Locate the cell with the specified text and output its [X, Y] center coordinate. 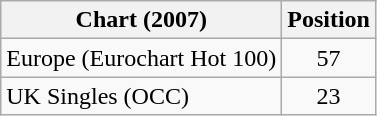
Europe (Eurochart Hot 100) [142, 58]
23 [329, 96]
Position [329, 20]
UK Singles (OCC) [142, 96]
57 [329, 58]
Chart (2007) [142, 20]
